Search for the cell housing the specified text and yield its [x, y] center coordinate. 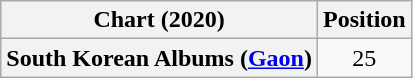
South Korean Albums (Gaon) [160, 58]
Chart (2020) [160, 20]
Position [364, 20]
25 [364, 58]
